Return the (x, y) coordinate for the center point of the cell that contains the specified text.  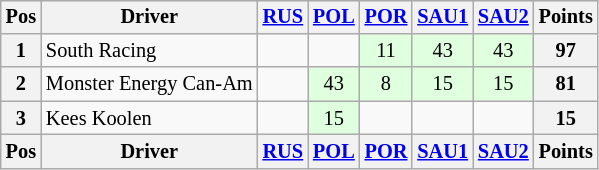
81 (566, 84)
Monster Energy Can-Am (150, 84)
South Racing (150, 51)
8 (386, 84)
97 (566, 51)
2 (21, 84)
3 (21, 118)
11 (386, 51)
1 (21, 51)
Kees Koolen (150, 118)
